Search for the cell housing the specified text and yield its [X, Y] center coordinate. 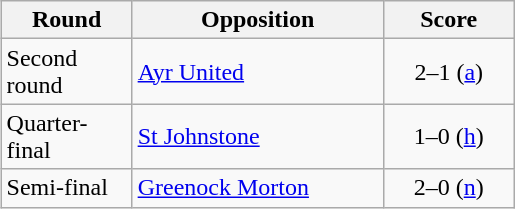
2–1 (a) [448, 72]
1–0 (h) [448, 136]
St Johnstone [258, 136]
Semi-final [66, 188]
2–0 (n) [448, 188]
Greenock Morton [258, 188]
Opposition [258, 20]
Second round [66, 72]
Quarter-final [66, 136]
Score [448, 20]
Ayr United [258, 72]
Round [66, 20]
